Scan for the cell matching the given text and deliver its [X, Y] coordinate at center. 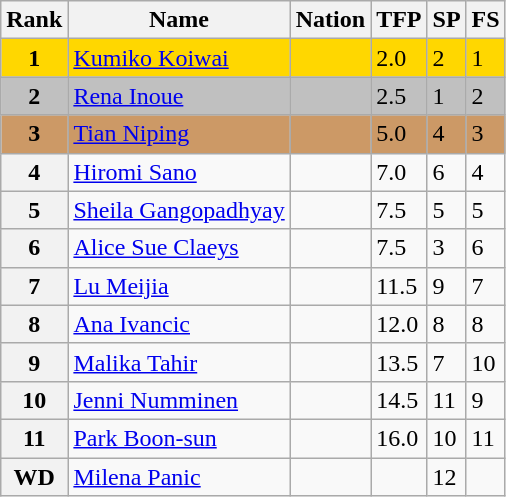
Tian Niping [179, 134]
14.5 [399, 400]
Milena Panic [179, 477]
Name [179, 20]
Rena Inoue [179, 96]
2.5 [399, 96]
11.5 [399, 286]
Lu Meijia [179, 286]
12.0 [399, 324]
2.0 [399, 58]
Hiromi Sano [179, 172]
Jenni Numminen [179, 400]
WD [34, 477]
SP [446, 20]
Kumiko Koiwai [179, 58]
Malika Tahir [179, 362]
12 [446, 477]
Sheila Gangopadhyay [179, 210]
Alice Sue Claeys [179, 248]
Park Boon-sun [179, 438]
FS [486, 20]
13.5 [399, 362]
Nation [330, 20]
TFP [399, 20]
16.0 [399, 438]
5.0 [399, 134]
7.0 [399, 172]
Rank [34, 20]
Ana Ivancic [179, 324]
